Return (x, y) of the center of cell containing provided text 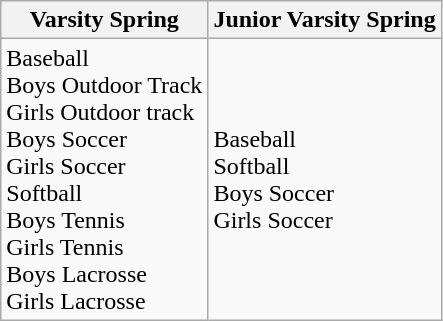
Junior Varsity Spring (324, 20)
BaseballBoys Outdoor TrackGirls Outdoor trackBoys SoccerGirls SoccerSoftballBoys TennisGirls TennisBoys LacrosseGirls Lacrosse (104, 180)
BaseballSoftballBoys SoccerGirls Soccer (324, 180)
Varsity Spring (104, 20)
